Output the (x, y) coordinate of the center of the cell containing the given text.  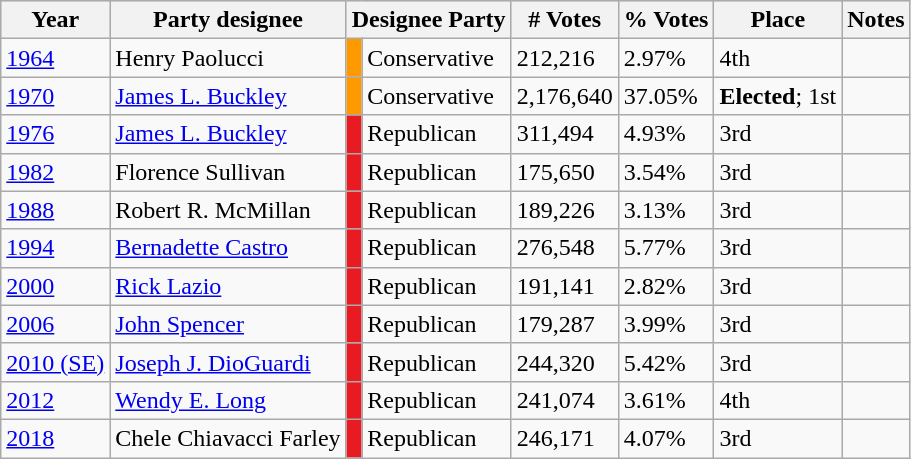
2000 (56, 286)
Place (778, 20)
% Votes (666, 20)
3.99% (666, 324)
Henry Paolucci (228, 58)
Wendy E. Long (228, 400)
# Votes (564, 20)
5.42% (666, 362)
311,494 (564, 134)
1970 (56, 96)
2010 (SE) (56, 362)
241,074 (564, 400)
Florence Sullivan (228, 172)
1982 (56, 172)
276,548 (564, 248)
246,171 (564, 438)
Joseph J. DioGuardi (228, 362)
2.82% (666, 286)
Year (56, 20)
Party designee (228, 20)
5.77% (666, 248)
1988 (56, 210)
1964 (56, 58)
Robert R. McMillan (228, 210)
2018 (56, 438)
3.54% (666, 172)
175,650 (564, 172)
37.05% (666, 96)
212,216 (564, 58)
179,287 (564, 324)
Chele Chiavacci Farley (228, 438)
4.07% (666, 438)
Notes (876, 20)
2012 (56, 400)
Designee Party (428, 20)
3.61% (666, 400)
189,226 (564, 210)
John Spencer (228, 324)
Bernadette Castro (228, 248)
1976 (56, 134)
244,320 (564, 362)
2006 (56, 324)
3.13% (666, 210)
2,176,640 (564, 96)
Elected; 1st (778, 96)
191,141 (564, 286)
4.93% (666, 134)
1994 (56, 248)
Rick Lazio (228, 286)
2.97% (666, 58)
